Identify which cell holds the provided text, then report its (x, y) central coordinate. 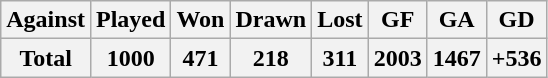
Total (46, 58)
Against (46, 20)
Played (130, 20)
GA (456, 20)
Drawn (271, 20)
GD (516, 20)
1467 (456, 58)
2003 (398, 58)
218 (271, 58)
GF (398, 20)
471 (200, 58)
311 (340, 58)
Lost (340, 20)
Won (200, 20)
1000 (130, 58)
+536 (516, 58)
